Identify which cell holds the provided text, then report its [X, Y] central coordinate. 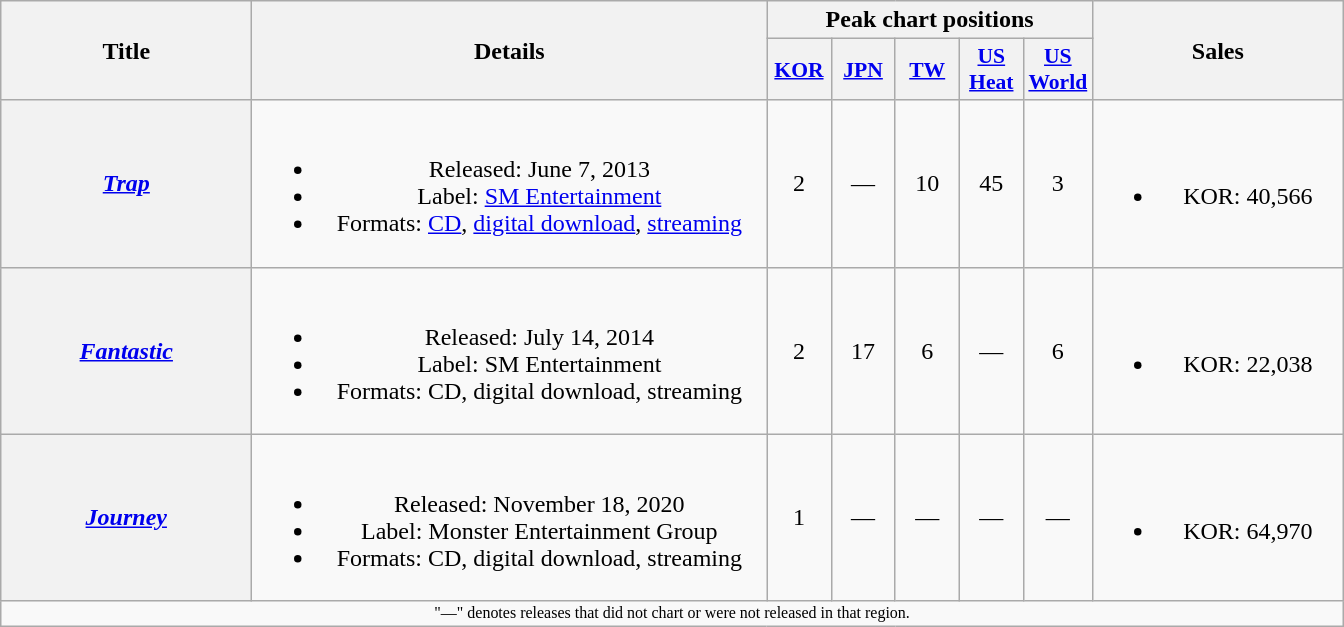
US World [1058, 70]
Released: June 7, 2013Label: SM EntertainmentFormats: CD, digital download, streaming [510, 184]
17 [863, 350]
3 [1058, 184]
TW [927, 70]
Journey [126, 518]
KOR: 22,038 [1218, 350]
Title [126, 50]
Peak chart positions [930, 20]
1 [799, 518]
Trap [126, 184]
Released: July 14, 2014Label: SM EntertainmentFormats: CD, digital download, streaming [510, 350]
KOR: 40,566 [1218, 184]
10 [927, 184]
JPN [863, 70]
KOR: 64,970 [1218, 518]
Fantastic [126, 350]
Released: November 18, 2020Label: Monster Entertainment GroupFormats: CD, digital download, streaming [510, 518]
US Heat [991, 70]
45 [991, 184]
Details [510, 50]
"—" denotes releases that did not chart or were not released in that region. [672, 613]
Sales [1218, 50]
KOR [799, 70]
